Return (X, Y) of the center of cell containing provided text 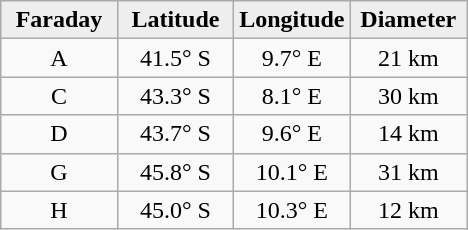
12 km (408, 210)
31 km (408, 172)
45.0° S (175, 210)
43.3° S (175, 96)
14 km (408, 134)
30 km (408, 96)
10.3° E (292, 210)
9.7° E (292, 58)
D (59, 134)
Diameter (408, 20)
9.6° E (292, 134)
43.7° S (175, 134)
H (59, 210)
A (59, 58)
Faraday (59, 20)
C (59, 96)
Longitude (292, 20)
45.8° S (175, 172)
Latitude (175, 20)
41.5° S (175, 58)
10.1° E (292, 172)
21 km (408, 58)
8.1° E (292, 96)
G (59, 172)
